Identify which cell holds the provided text, then report its (X, Y) central coordinate. 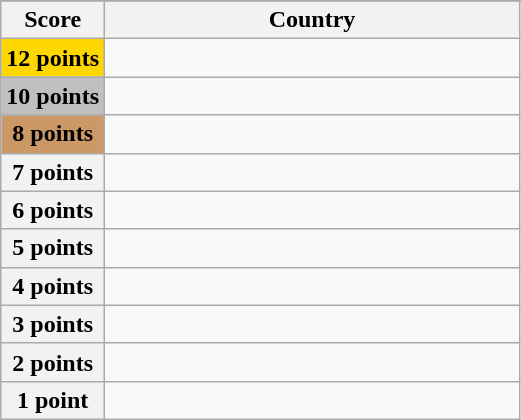
5 points (53, 248)
10 points (53, 96)
4 points (53, 286)
Country (312, 20)
7 points (53, 172)
12 points (53, 58)
2 points (53, 362)
6 points (53, 210)
8 points (53, 134)
Score (53, 20)
3 points (53, 324)
1 point (53, 400)
